From the cell containing the given text, extract its center point as [X, Y] coordinate. 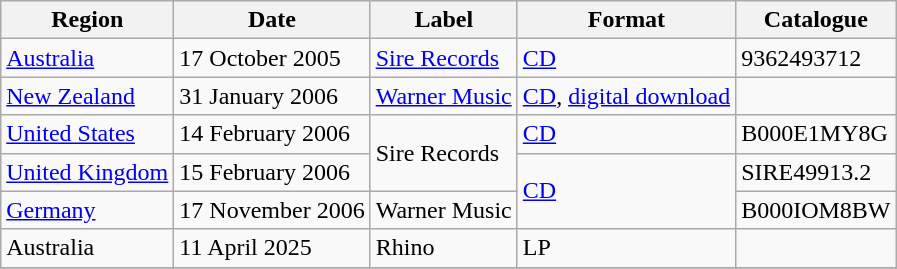
Format [626, 20]
New Zealand [88, 96]
LP [626, 248]
31 January 2006 [272, 96]
B000IOM8BW [816, 210]
Date [272, 20]
SIRE49913.2 [816, 172]
Rhino [444, 248]
Region [88, 20]
Label [444, 20]
17 November 2006 [272, 210]
United States [88, 134]
Catalogue [816, 20]
17 October 2005 [272, 58]
11 April 2025 [272, 248]
CD, digital download [626, 96]
14 February 2006 [272, 134]
Germany [88, 210]
15 February 2006 [272, 172]
United Kingdom [88, 172]
B000E1MY8G [816, 134]
9362493712 [816, 58]
